Provide the (x, y) coordinate of the cell's center where the given text is located.  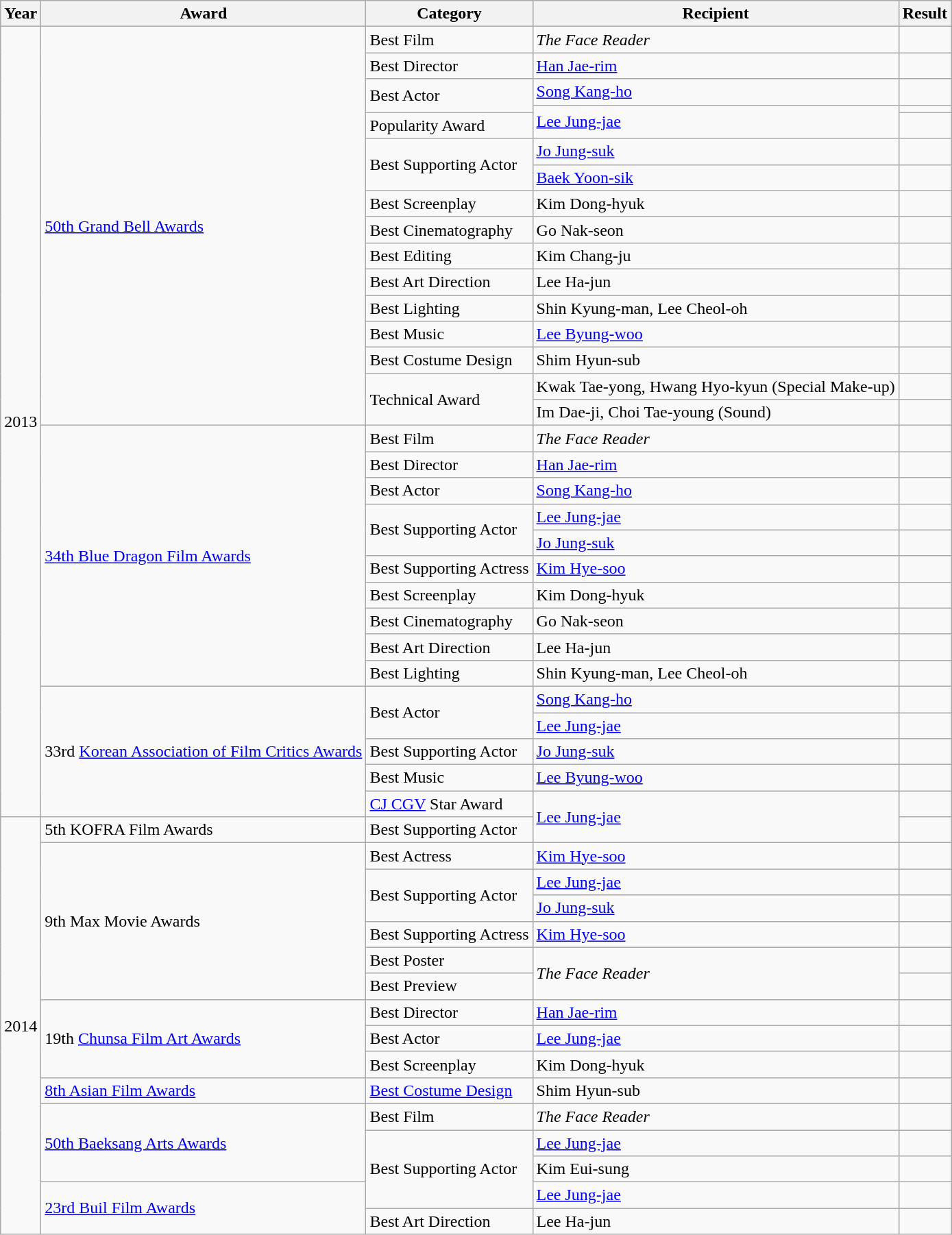
Year (21, 14)
Best Preview (450, 986)
Category (450, 14)
Kwak Tae-yong, Hwang Hyo-kyun (Special Make-up) (716, 387)
9th Max Movie Awards (204, 921)
Baek Yoon-sik (716, 178)
19th Chunsa Film Art Awards (204, 1038)
Kim Eui-sung (716, 1169)
Kim Chang-ju (716, 256)
Best Actress (450, 856)
Im Dae-ji, Choi Tae-young (Sound) (716, 413)
5th KOFRA Film Awards (204, 830)
Best Editing (450, 256)
CJ CGV Star Award (450, 804)
2013 (21, 422)
23rd Buil Film Awards (204, 1208)
8th Asian Film Awards (204, 1090)
Best Poster (450, 960)
Popularity Award (450, 125)
50th Grand Bell Awards (204, 226)
Recipient (716, 14)
33rd Korean Association of Film Critics Awards (204, 751)
Technical Award (450, 400)
34th Blue Dragon Film Awards (204, 557)
50th Baeksang Arts Awards (204, 1142)
2014 (21, 1025)
Award (204, 14)
Result (925, 14)
